Search for the cell housing the specified text and yield its [X, Y] center coordinate. 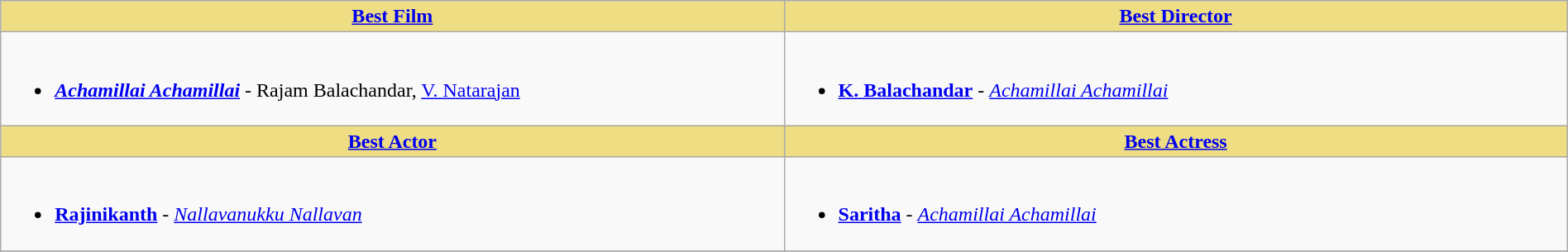
Best Actress [1176, 141]
Rajinikanth - Nallavanukku Nallavan [392, 203]
Best Director [1176, 17]
Best Film [392, 17]
Achamillai Achamillai - Rajam Balachandar, V. Natarajan [392, 79]
K. Balachandar - Achamillai Achamillai [1176, 79]
Best Actor [392, 141]
Saritha - Achamillai Achamillai [1176, 203]
